Find where the given text appears and provide that cell's center as (X, Y) coordinate. 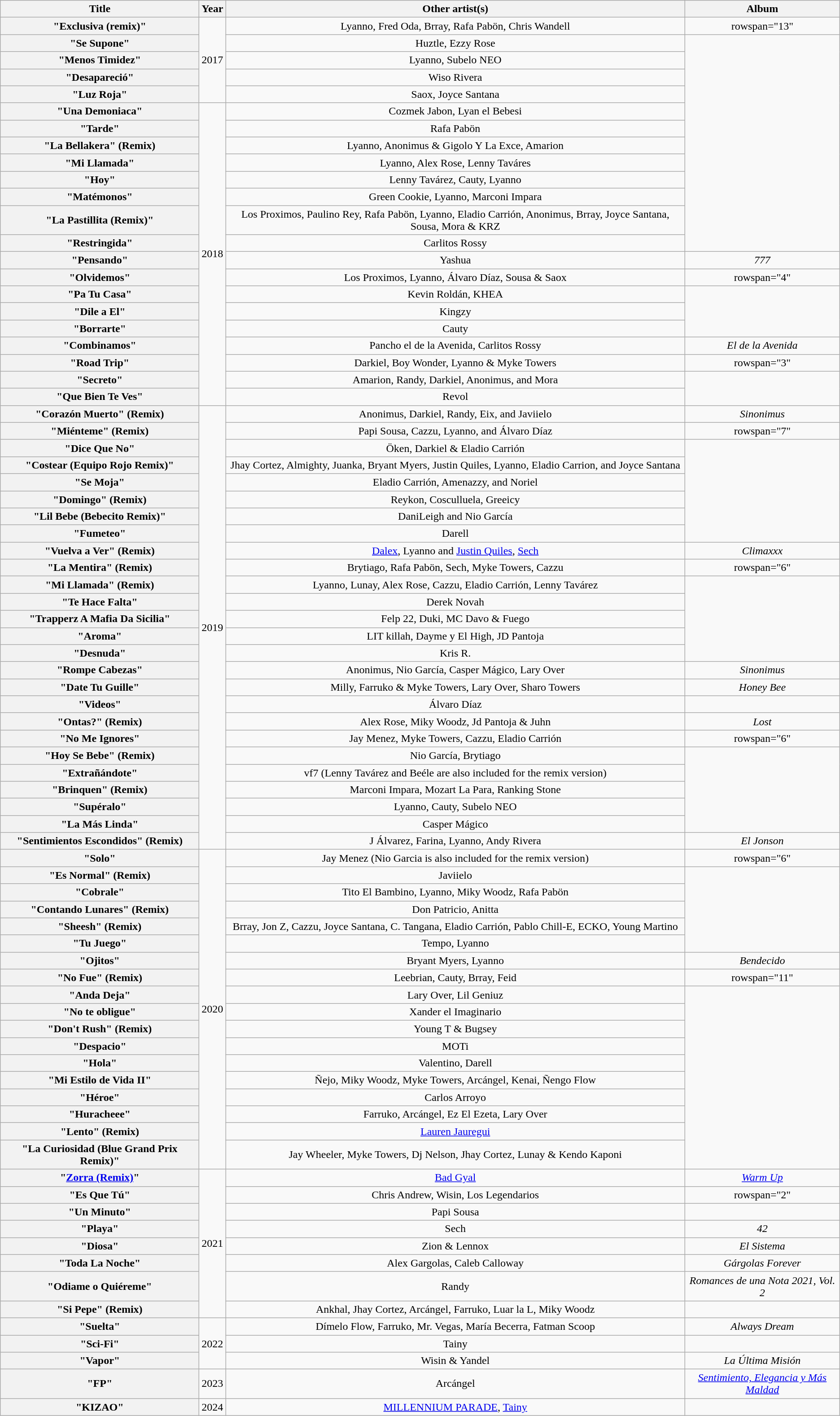
Kris R. (455, 653)
Album (762, 9)
Romances de una Nota 2021, Vol. 2 (762, 1286)
Reykon, Cosculluela, Greeicy (455, 500)
"Secreto" (100, 380)
Tempo, Lyanno (455, 943)
Lyanno, Subelo NEO (455, 60)
Nio García, Brytiago (455, 755)
2023 (213, 1384)
"Un Minuto" (100, 1212)
Randy (455, 1286)
"Matémonos" (100, 197)
2024 (213, 1407)
Huztle, Ezzy Rose (455, 43)
Honey Bee (762, 687)
"Tu Juego" (100, 943)
"Sheesh" (Remix) (100, 926)
Always Dream (762, 1326)
Marconi Impara, Mozart La Para, Ranking Stone (455, 790)
"Te Hace Falta" (100, 602)
2019 (213, 627)
"La Curiosidad (Blue Grand Prix Remix)" (100, 1154)
Milly, Farruko & Myke Towers, Lary Over, Sharo Towers (455, 687)
"Vapor" (100, 1361)
Brray, Jon Z, Cazzu, Joyce Santana, C. Tangana, Eladio Carrión, Pablo Chill-E, ECKO, Young Martino (455, 926)
Papi Sousa, Cazzu, Lyanno, and Álvaro Díaz (455, 431)
MILLENNIUM PARADE, Tainy (455, 1407)
Sech (455, 1229)
rowspan="7" (762, 431)
Tito El Bambino, Lyanno, Miky Woodz, Rafa Pabön (455, 892)
Anonimus, Nio García, Casper Mágico, Lary Over (455, 670)
"Extrañándote" (100, 772)
Carlitos Rossy (455, 243)
"Cobrale" (100, 892)
rowspan="11" (762, 978)
"Zorra (Remix)" (100, 1178)
Lary Over, Lil Geniuz (455, 995)
Other artist(s) (455, 9)
vf7 (Lenny Tavárez and Beéle are also included for the remix version) (455, 772)
"Solo" (100, 858)
"Hoy Se Bebe" (Remix) (100, 755)
"La Pastillita (Remix)" (100, 220)
Young T & Bugsey (455, 1029)
Javiielo (455, 875)
rowspan="13" (762, 26)
rowspan="2" (762, 1195)
Ankhal, Jhay Cortez, Arcángel, Farruko, Luar la L, Miky Woodz (455, 1309)
Anonimus, Darkiel, Randy, Eix, and Javiielo (455, 414)
Zion & Lennox (455, 1246)
Title (100, 9)
Los Proximos, Paulino Rey, Rafa Pabön, Lyanno, Eladio Carrión, Anonimus, Brray, Joyce Santana, Sousa, Mora & KRZ (455, 220)
Kingzy (455, 311)
Farruko, Arcángel, Ez El Ezeta, Lary Over (455, 1114)
Lyanno, Fred Oda, Brray, Rafa Pabön, Chris Wandell (455, 26)
Papi Sousa (455, 1212)
Álvaro Díaz (455, 704)
"Trapperz A Mafia Da Sicilia" (100, 619)
Los Proximos, Lyanno, Álvaro Díaz, Sousa & Saox (455, 277)
"FP" (100, 1384)
Darkiel, Boy Wonder, Lyanno & Myke Towers (455, 363)
2021 (213, 1244)
"Restringida" (100, 243)
"La Más Linda" (100, 824)
"Es Normal" (Remix) (100, 875)
Climaxxx (762, 551)
Amarion, Randy, Darkiel, Anonimus, and Mora (455, 380)
LIT killah, Dayme y El High, JD Pantoja (455, 636)
Chris Andrew, Wisin, Los Legendarios (455, 1195)
Dímelo Flow, Farruko, Mr. Vegas, María Becerra, Fatman Scoop (455, 1326)
Lost (762, 721)
"Olvidemos" (100, 277)
"Tarde" (100, 128)
Bad Gyal (455, 1178)
"La Mentira" (Remix) (100, 568)
"Vuelva a Ver" (Remix) (100, 551)
MOTi (455, 1046)
Jay Menez, Myke Towers, Cazzu, Eladio Carrión (455, 738)
rowspan="3" (762, 363)
Alex Gargolas, Caleb Calloway (455, 1263)
"Domingo" (Remix) (100, 500)
2018 (213, 254)
Cozmek Jabon, Lyan el Bebesi (455, 111)
Lyanno, Anonimus & Gigolo Y La Exce, Amarion (455, 145)
Xander el Imaginario (455, 1012)
"Desapareció" (100, 77)
"Corazón Muerto" (Remix) (100, 414)
El Sistema (762, 1246)
"Que Bien Te Ves" (100, 397)
Lyanno, Lunay, Alex Rose, Cazzu, Eladio Carrión, Lenny Tavárez (455, 585)
Lyanno, Cauty, Subelo NEO (455, 807)
Wisin & Yandel (455, 1361)
Warm Up (762, 1178)
"Toda La Noche" (100, 1263)
"Fumeteo" (100, 534)
"Huracheee" (100, 1114)
"Exclusiva (remix)" (100, 26)
Year (213, 9)
"Videos" (100, 704)
"Rompe Cabezas" (100, 670)
La Última Misión (762, 1361)
"Una Demoniaca" (100, 111)
Valentino, Darell (455, 1063)
"Brinquen" (Remix) (100, 790)
Brytiago, Rafa Pabön, Sech, Myke Towers, Cazzu (455, 568)
Don Patricio, Anitta (455, 909)
"Mi Estilo de Vida II" (100, 1080)
"Sentimientos Escondidos" (Remix) (100, 841)
"Hola" (100, 1063)
Felp 22, Duki, MC Davo & Fuego (455, 619)
"Costear (Equipo Rojo Remix)" (100, 465)
Kevin Roldán, KHEA (455, 294)
"La Bellakera" (Remix) (100, 145)
"Luz Roja" (100, 94)
Gárgolas Forever (762, 1263)
"Dile a El" (100, 311)
Bendecido (762, 960)
"Pa Tu Casa" (100, 294)
"No Fue" (Remix) (100, 978)
Dalex, Lyanno and Justin Quiles, Sech (455, 551)
"Suelta" (100, 1326)
"Ontas?" (Remix) (100, 721)
42 (762, 1229)
Jay Wheeler, Myke Towers, Dj Nelson, Jhay Cortez, Lunay & Kendo Kaponi (455, 1154)
Leebrian, Cauty, Brray, Feid (455, 978)
2017 (213, 60)
"Hoy" (100, 180)
"Playa" (100, 1229)
Carlos Arroyo (455, 1097)
Sentimiento, Elegancia y Más Maldad (762, 1384)
Pancho el de la Avenida, Carlitos Rossy (455, 346)
777 (762, 260)
"Dice Que No" (100, 448)
"Despacio" (100, 1046)
"Menos Timidez" (100, 60)
"Anda Deja" (100, 995)
Revol (455, 397)
"Se Supone" (100, 43)
Lyanno, Alex Rose, Lenny Taváres (455, 162)
2022 (213, 1343)
Saox, Joyce Santana (455, 94)
"Contando Lunares" (Remix) (100, 909)
"Odiame o Quiéreme" (100, 1286)
"Combinamos" (100, 346)
rowspan="4" (762, 277)
El Jonson (762, 841)
"Miénteme" (Remix) (100, 431)
Jhay Cortez, Almighty, Juanka, Bryant Myers, Justin Quiles, Lyanno, Eladio Carrion, and Joyce Santana (455, 465)
Yashua (455, 260)
2020 (213, 1009)
"Pensando" (100, 260)
"Mi Llamada" (Remix) (100, 585)
Alex Rose, Miky Woodz, Jd Pantoja & Juhn (455, 721)
"Lil Bebe (Bebecito Remix)" (100, 517)
El de la Avenida (762, 346)
Wiso Rivera (455, 77)
"KIZAO" (100, 1407)
"Aroma" (100, 636)
"Sci-Fi" (100, 1343)
Casper Mágico (455, 824)
"Don't Rush" (Remix) (100, 1029)
Öken, Darkiel & Eladio Carrión (455, 448)
Arcángel (455, 1384)
Bryant Myers, Lyanno (455, 960)
J Álvarez, Farina, Lyanno, Andy Rivera (455, 841)
Lenny Tavárez, Cauty, Lyanno (455, 180)
"Borrarte" (100, 329)
"Date Tu Guille" (100, 687)
"Mi Llamada" (100, 162)
Ñejo, Miky Woodz, Myke Towers, Arcángel, Kenai, Ñengo Flow (455, 1080)
DaniLeigh and Nio García (455, 517)
"Se Moja" (100, 482)
"Ojitos" (100, 960)
"Héroe" (100, 1097)
"Diosa" (100, 1246)
Tainy (455, 1343)
Eladio Carrión, Amenazzy, and Noriel (455, 482)
"Lento" (Remix) (100, 1131)
Rafa Pabön (455, 128)
Cauty (455, 329)
"Desnuda" (100, 653)
"No te obligue" (100, 1012)
"Road Trip" (100, 363)
Darell (455, 534)
Derek Novah (455, 602)
Lauren Jauregui (455, 1131)
"No Me Ignores" (100, 738)
"Supéralo" (100, 807)
"Es Que Tú" (100, 1195)
Jay Menez (Nio Garcia is also included for the remix version) (455, 858)
Green Cookie, Lyanno, Marconi Impara (455, 197)
"Si Pepe" (Remix) (100, 1309)
